Identify which cell holds the provided text, then report its (X, Y) central coordinate. 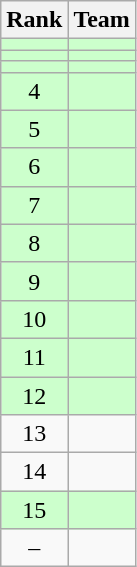
12 (34, 395)
14 (34, 472)
5 (34, 129)
8 (34, 243)
Rank (34, 20)
10 (34, 319)
7 (34, 205)
9 (34, 281)
Team (102, 20)
– (34, 548)
4 (34, 91)
6 (34, 167)
13 (34, 434)
11 (34, 357)
15 (34, 510)
